Return the (x, y) coordinate for the center point of the cell that contains the specified text.  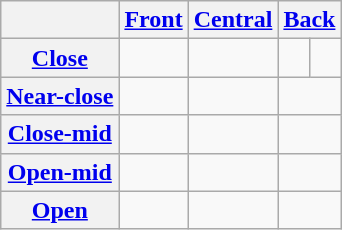
Back (310, 20)
Close (60, 58)
Open-mid (60, 172)
Near-close (60, 96)
Open (60, 210)
Central (233, 20)
Close-mid (60, 134)
Front (154, 20)
